Pinpoint the cell where the given text exists, returning its (X, Y) midpoint coordinate. 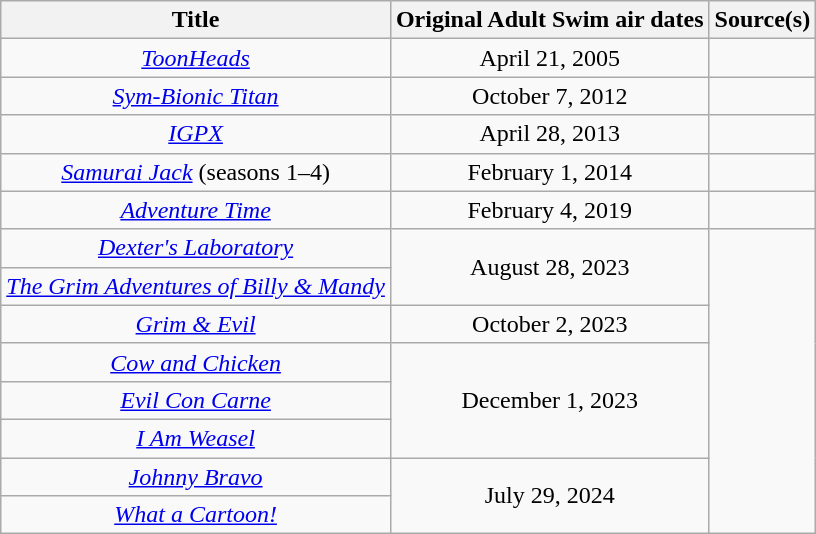
Original Adult Swim air dates (550, 20)
Samurai Jack (seasons 1–4) (196, 172)
July 29, 2024 (550, 496)
April 28, 2013 (550, 134)
December 1, 2023 (550, 400)
February 4, 2019 (550, 210)
Sym-Bionic Titan (196, 96)
Cow and Chicken (196, 362)
Evil Con Carne (196, 400)
ToonHeads (196, 58)
Title (196, 20)
October 2, 2023 (550, 324)
Dexter's Laboratory (196, 248)
October 7, 2012 (550, 96)
The Grim Adventures of Billy & Mandy (196, 286)
What a Cartoon! (196, 515)
August 28, 2023 (550, 267)
Grim & Evil (196, 324)
IGPX (196, 134)
February 1, 2014 (550, 172)
I Am Weasel (196, 438)
Source(s) (762, 20)
Adventure Time (196, 210)
April 21, 2005 (550, 58)
Johnny Bravo (196, 477)
